Find where the given text appears and provide that cell's center as (x, y) coordinate. 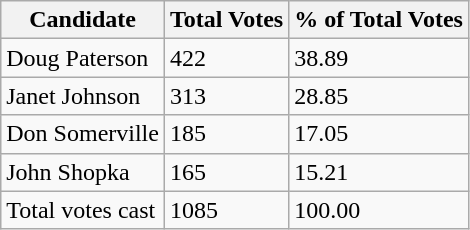
313 (226, 96)
1085 (226, 210)
165 (226, 172)
% of Total Votes (379, 20)
Candidate (83, 20)
185 (226, 134)
28.85 (379, 96)
Total Votes (226, 20)
38.89 (379, 58)
100.00 (379, 210)
Total votes cast (83, 210)
17.05 (379, 134)
Don Somerville (83, 134)
422 (226, 58)
Janet Johnson (83, 96)
15.21 (379, 172)
Doug Paterson (83, 58)
John Shopka (83, 172)
